From the cell containing the given text, extract its center point as [X, Y] coordinate. 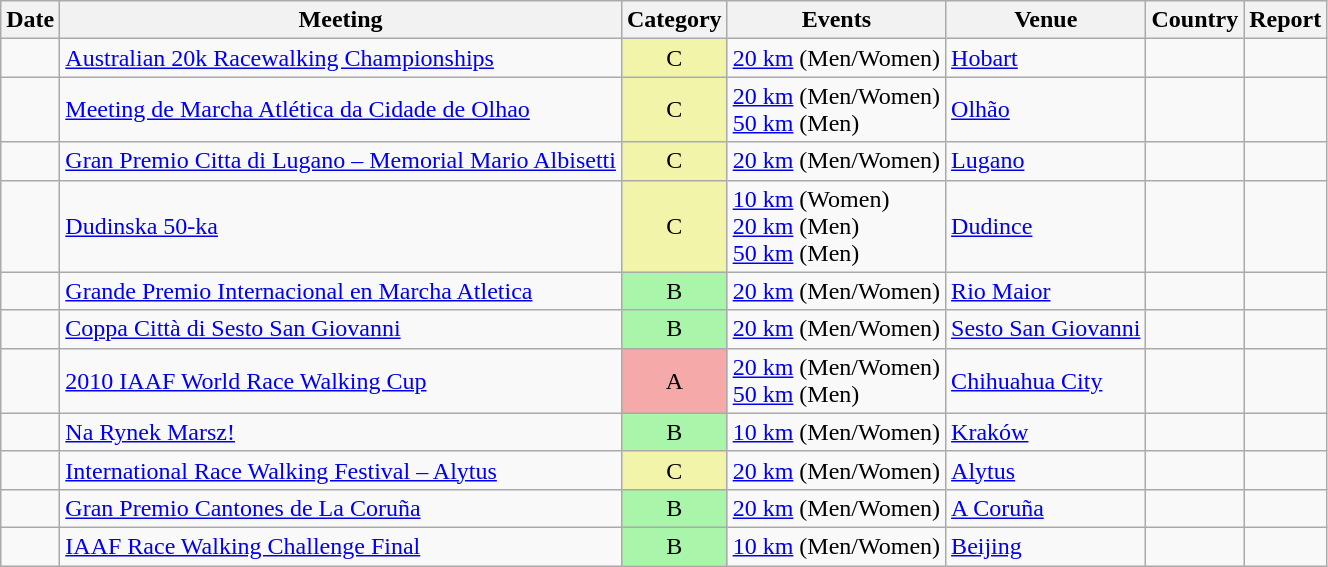
Events [836, 20]
IAAF Race Walking Challenge Final [341, 546]
Sesto San Giovanni [1046, 329]
10 km (Women) 20 km (Men) 50 km (Men) [836, 226]
Hobart [1046, 58]
Coppa Città di Sesto San Giovanni [341, 329]
Australian 20k Racewalking Championships [341, 58]
A [674, 380]
Rio Maior [1046, 291]
2010 IAAF World Race Walking Cup [341, 380]
Na Rynek Marsz! [341, 432]
Country [1195, 20]
Gran Premio Cantones de La Coruña [341, 508]
Alytus [1046, 470]
Dudinska 50-ka [341, 226]
Grande Premio Internacional en Marcha Atletica [341, 291]
Category [674, 20]
Kraków [1046, 432]
Date [30, 20]
Beijing [1046, 546]
International Race Walking Festival – Alytus [341, 470]
Meeting de Marcha Atlética da Cidade de Olhao [341, 110]
Meeting [341, 20]
Venue [1046, 20]
Chihuahua City [1046, 380]
Report [1286, 20]
Dudince [1046, 226]
Lugano [1046, 161]
Gran Premio Citta di Lugano – Memorial Mario Albisetti [341, 161]
Olhão [1046, 110]
A Coruña [1046, 508]
